From the cell containing the given text, extract its center point as (X, Y) coordinate. 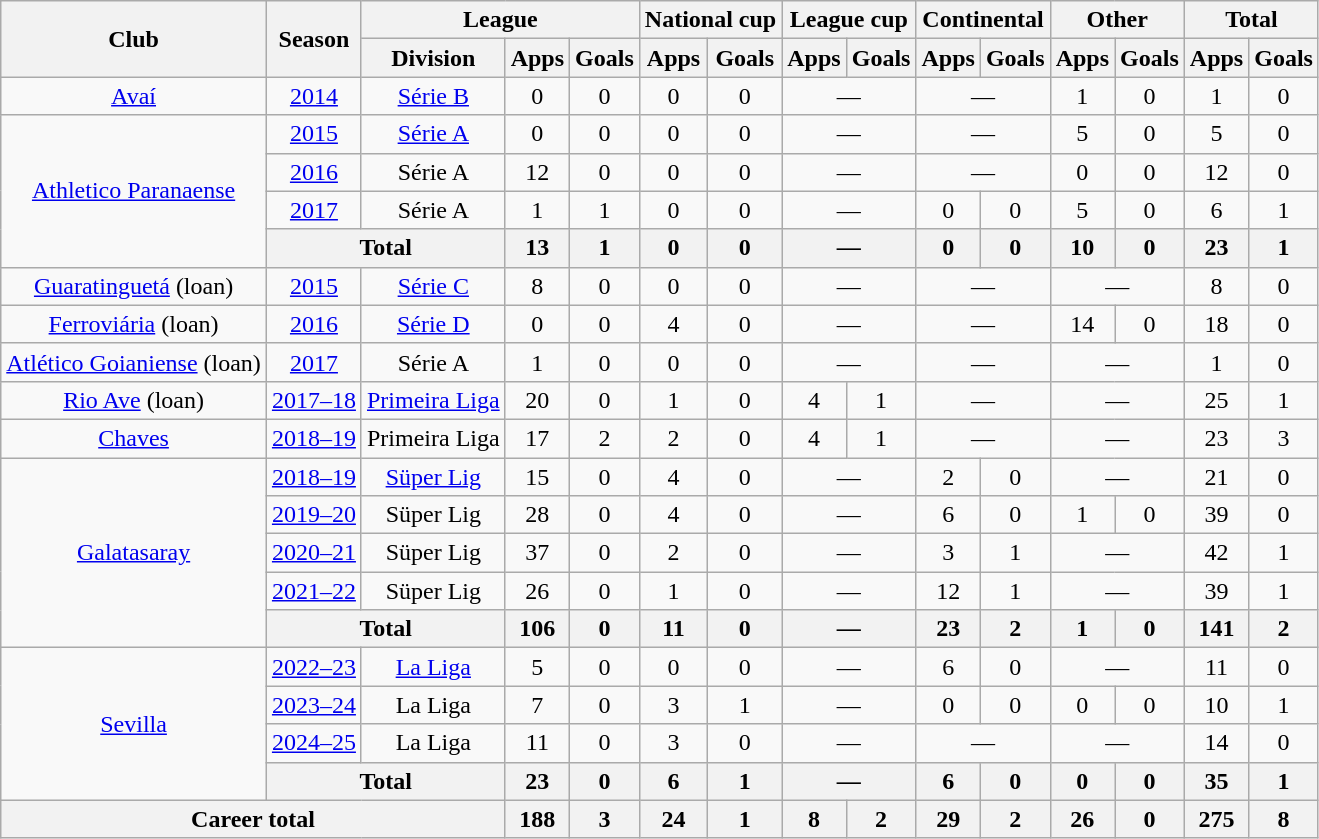
2019–20 (314, 515)
Série C (433, 286)
National cup (710, 20)
Atlético Goianiense (loan) (134, 362)
275 (1216, 819)
Galatasaray (134, 553)
28 (537, 515)
2021–22 (314, 591)
2024–25 (314, 743)
2023–24 (314, 705)
Rio Ave (loan) (134, 400)
24 (673, 819)
2017–18 (314, 400)
20 (537, 400)
35 (1216, 781)
Season (314, 39)
Série B (433, 96)
Guaratinguetá (loan) (134, 286)
42 (1216, 553)
37 (537, 553)
2022–23 (314, 667)
2020–21 (314, 553)
League (500, 20)
League cup (849, 20)
29 (948, 819)
106 (537, 629)
Athletico Paranaense (134, 191)
15 (537, 477)
Division (433, 58)
25 (1216, 400)
7 (537, 705)
Club (134, 39)
21 (1216, 477)
188 (537, 819)
141 (1216, 629)
Avaí (134, 96)
2014 (314, 96)
Sevilla (134, 724)
18 (1216, 324)
Career total (253, 819)
Chaves (134, 438)
17 (537, 438)
Continental (983, 20)
Ferroviária (loan) (134, 324)
Série D (433, 324)
Other (1117, 20)
13 (537, 248)
